Extract the [x, y] coordinate from the center of the cell holding the provided text.  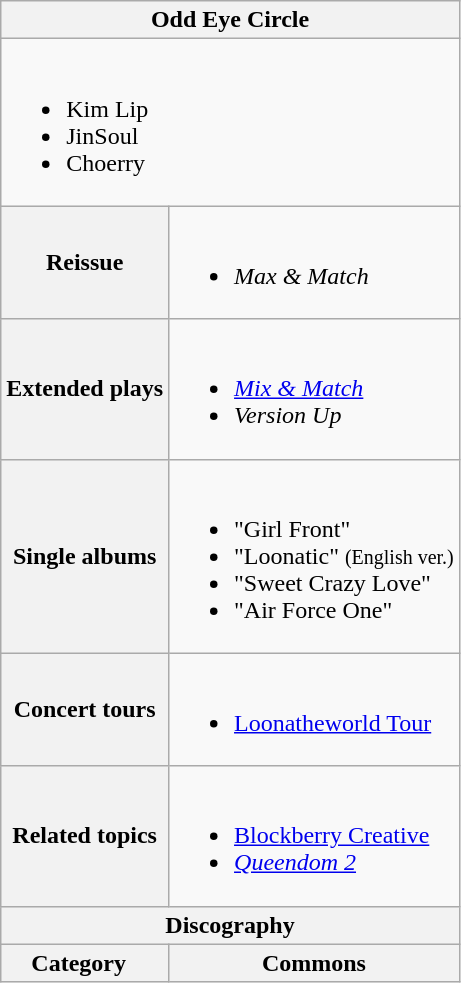
Reissue [85, 262]
Mix & MatchVersion Up [314, 389]
Blockberry CreativeQueendom 2 [314, 836]
Related topics [85, 836]
Category [85, 963]
Loonatheworld Tour [314, 710]
Commons [314, 963]
Max & Match [314, 262]
Concert tours [85, 710]
Kim LipJinSoulChoerry [230, 122]
Extended plays [85, 389]
Odd Eye Circle [230, 20]
Discography [230, 925]
"Girl Front""Loonatic" (English ver.)"Sweet Crazy Love""Air Force One" [314, 556]
Single albums [85, 556]
